Detect which cell encompasses the target text, then output its [x, y] center coordinate. 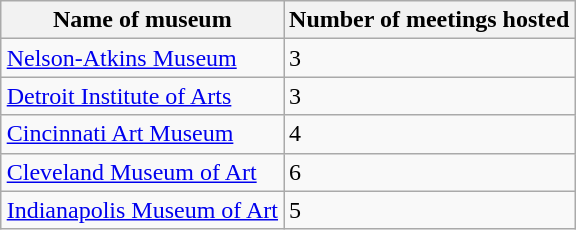
Detroit Institute of Arts [142, 96]
Cleveland Museum of Art [142, 172]
Cincinnati Art Museum [142, 134]
Indianapolis Museum of Art [142, 210]
4 [430, 134]
6 [430, 172]
5 [430, 210]
Number of meetings hosted [430, 20]
Name of museum [142, 20]
Nelson-Atkins Museum [142, 58]
